Find where the given text appears and provide that cell's center as [X, Y] coordinate. 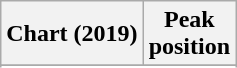
Peakposition [189, 34]
Chart (2019) [72, 34]
